Pinpoint the cell where the given text exists, returning its (X, Y) midpoint coordinate. 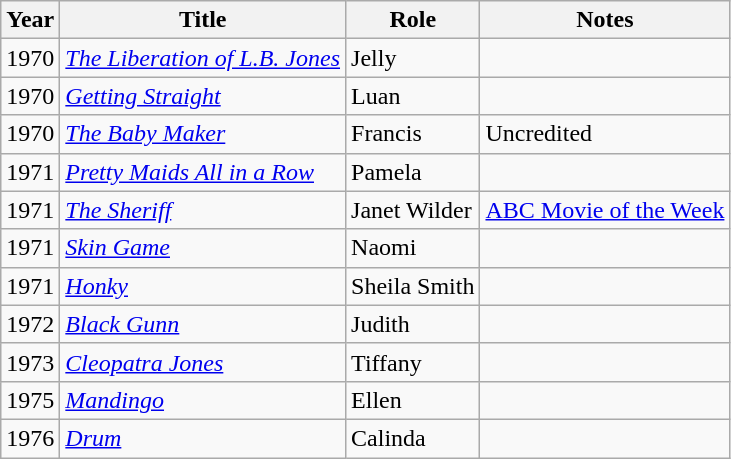
Pamela (413, 172)
The Liberation of L.B. Jones (203, 58)
Calinda (413, 438)
Ellen (413, 400)
Sheila Smith (413, 286)
Uncredited (605, 134)
Cleopatra Jones (203, 362)
Notes (605, 20)
The Sheriff (203, 210)
ABC Movie of the Week (605, 210)
Role (413, 20)
1976 (30, 438)
Skin Game (203, 248)
Francis (413, 134)
Year (30, 20)
Luan (413, 96)
Pretty Maids All in a Row (203, 172)
Naomi (413, 248)
Judith (413, 324)
1973 (30, 362)
Janet Wilder (413, 210)
Jelly (413, 58)
Honky (203, 286)
Black Gunn (203, 324)
1972 (30, 324)
Getting Straight (203, 96)
Drum (203, 438)
1975 (30, 400)
Mandingo (203, 400)
Tiffany (413, 362)
The Baby Maker (203, 134)
Title (203, 20)
